Detect which cell encompasses the target text, then output its (x, y) center coordinate. 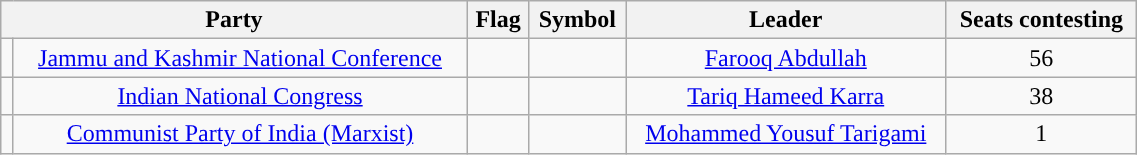
38 (1042, 96)
Leader (786, 20)
Party (234, 20)
Seats contesting (1042, 20)
Farooq Abdullah (786, 58)
Tariq Hameed Karra (786, 96)
1 (1042, 134)
56 (1042, 58)
Communist Party of India (Marxist) (240, 134)
Indian National Congress (240, 96)
Jammu and Kashmir National Conference (240, 58)
Symbol (578, 20)
Flag (498, 20)
Mohammed Yousuf Tarigami (786, 134)
